Output the (X, Y) coordinate of the center of the cell containing the given text.  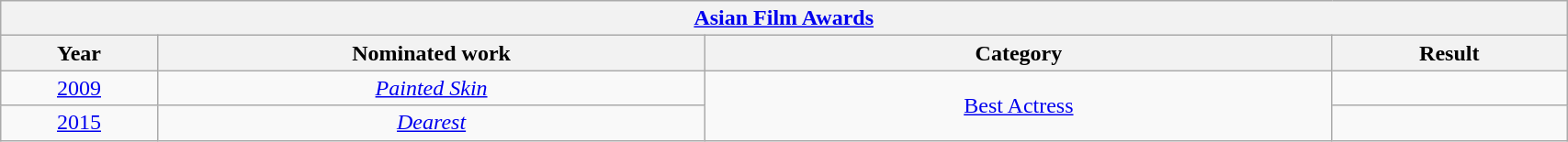
2009 (79, 88)
Best Actress (1019, 105)
Painted Skin (432, 88)
Asian Film Awards (784, 18)
2015 (79, 123)
Category (1019, 53)
Nominated work (432, 53)
Result (1450, 53)
Dearest (432, 123)
Year (79, 53)
